Extract the [X, Y] coordinate from the center of the cell holding the provided text.  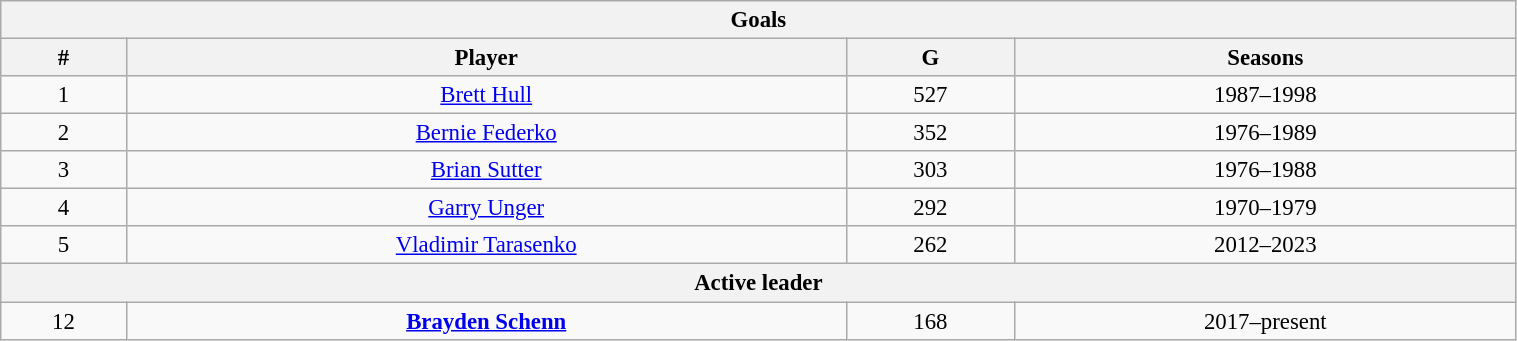
262 [930, 245]
Seasons [1266, 58]
Bernie Federko [486, 133]
Vladimir Tarasenko [486, 245]
5 [64, 245]
Brian Sutter [486, 170]
Active leader [758, 283]
1976–1988 [1266, 170]
352 [930, 133]
12 [64, 321]
168 [930, 321]
1976–1989 [1266, 133]
2017–present [1266, 321]
292 [930, 208]
Brett Hull [486, 95]
Player [486, 58]
G [930, 58]
Garry Unger [486, 208]
1970–1979 [1266, 208]
1 [64, 95]
3 [64, 170]
303 [930, 170]
2 [64, 133]
1987–1998 [1266, 95]
# [64, 58]
4 [64, 208]
Brayden Schenn [486, 321]
Goals [758, 20]
2012–2023 [1266, 245]
527 [930, 95]
